Pinpoint the cell where the given text exists, returning its (x, y) midpoint coordinate. 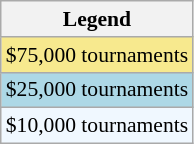
Legend (97, 19)
$25,000 tournaments (97, 90)
$10,000 tournaments (97, 126)
$75,000 tournaments (97, 55)
